Determine the (X, Y) coordinate at the center of the cell enclosing the given text.  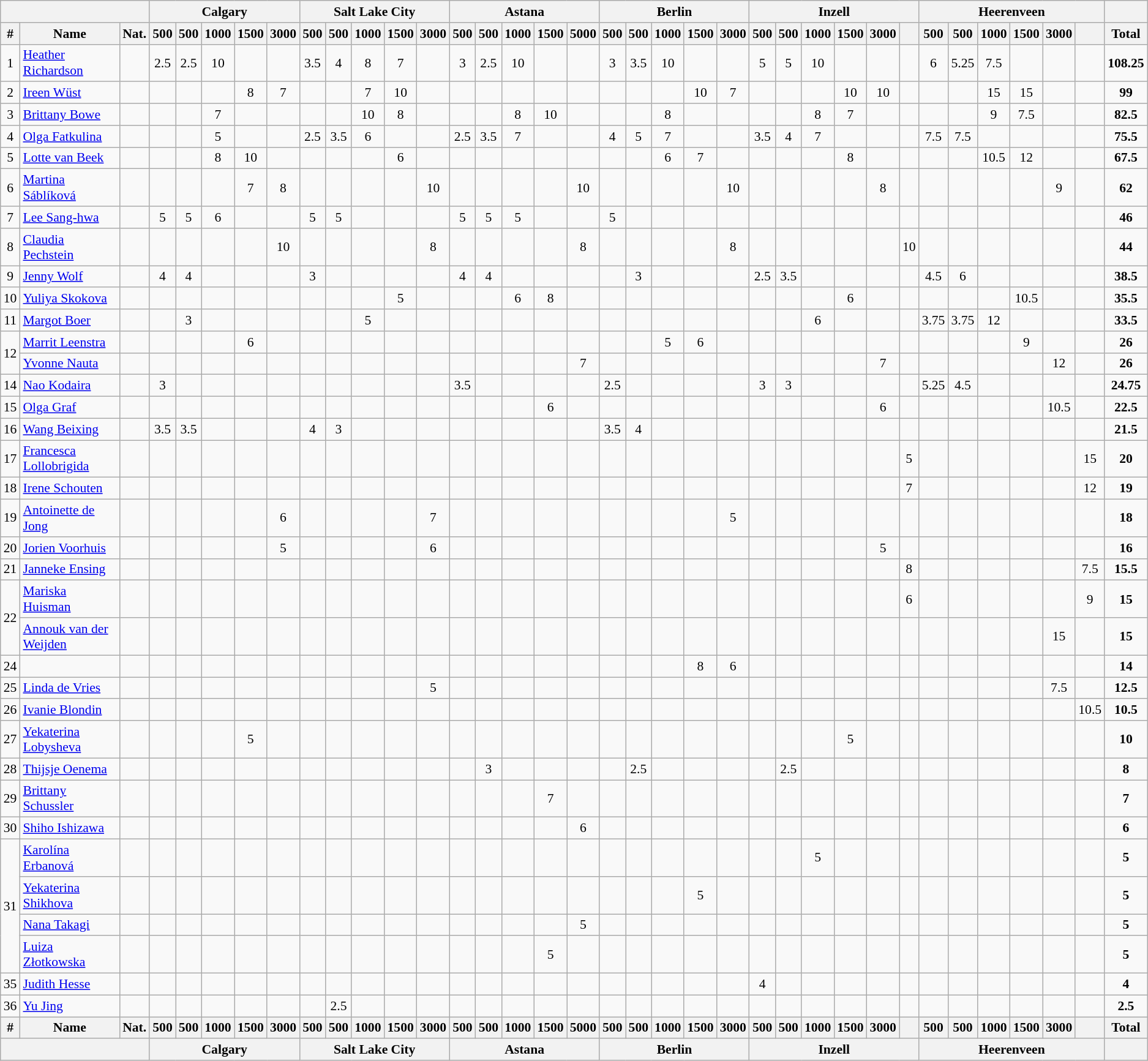
Yuliya Skokova (70, 299)
Jenny Wolf (70, 277)
Francesca Lollobrigida (70, 459)
33.5 (1125, 320)
Janneke Ensing (70, 569)
1 (10, 62)
Ivanie Blondin (70, 710)
Yekaterina Shikhova (70, 895)
75.5 (1125, 137)
67.5 (1125, 158)
Olga Graf (70, 408)
Yekaterina Lobysheva (70, 740)
44 (1125, 247)
25 (10, 688)
62 (1125, 187)
11 (10, 320)
Marrit Leenstra (70, 342)
35.5 (1125, 299)
Yu Jing (70, 1006)
Olga Fatkulina (70, 137)
Brittany Bowe (70, 114)
Ireen Wüst (70, 93)
38.5 (1125, 277)
24.75 (1125, 386)
Jorien Voorhuis (70, 548)
Karolína Erbanová (70, 858)
Luiza Złotkowska (70, 955)
Judith Hesse (70, 984)
22 (10, 618)
30 (10, 828)
15.5 (1125, 569)
22.5 (1125, 408)
82.5 (1125, 114)
2 (10, 93)
28 (10, 769)
21 (10, 569)
46 (1125, 217)
Heather Richardson (70, 62)
Shiho Ishizawa (70, 828)
12.5 (1125, 688)
36 (10, 1006)
21.5 (1125, 429)
Linda de Vries (70, 688)
99 (1125, 93)
Yvonne Nauta (70, 364)
31 (10, 906)
Wang Beixing (70, 429)
Irene Schouten (70, 489)
Annouk van der Weijden (70, 637)
29 (10, 798)
Thijsje Oenema (70, 769)
Mariska Huisman (70, 599)
35 (10, 984)
17 (10, 459)
108.25 (1125, 62)
Nana Takagi (70, 925)
Lotte van Beek (70, 158)
Margot Boer (70, 320)
Martina Sáblíková (70, 187)
Antoinette de Jong (70, 518)
Nao Kodaira (70, 386)
27 (10, 740)
Brittany Schussler (70, 798)
Lee Sang-hwa (70, 217)
Claudia Pechstein (70, 247)
24 (10, 666)
